Return [X, Y] of the center of cell containing provided text 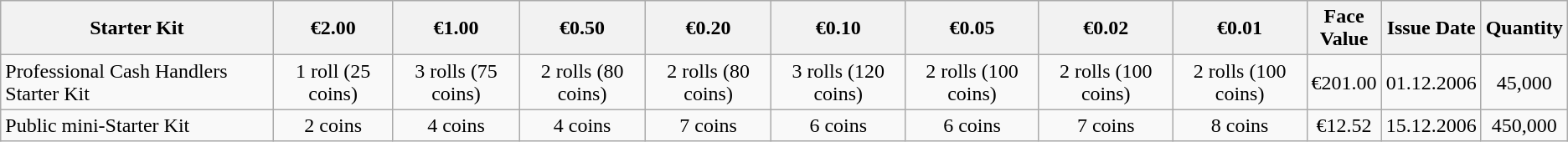
€0.10 [838, 28]
15.12.2006 [1431, 125]
45,000 [1524, 82]
€0.01 [1240, 28]
€201.00 [1344, 82]
€0.50 [583, 28]
1 roll (25 coins) [333, 82]
2 coins [333, 125]
8 coins [1240, 125]
€2.00 [333, 28]
€0.02 [1106, 28]
Face Value [1344, 28]
01.12.2006 [1431, 82]
€1.00 [456, 28]
€0.20 [709, 28]
Public mini-Starter Kit [137, 125]
450,000 [1524, 125]
Issue Date [1431, 28]
3 rolls (120 coins) [838, 82]
€12.52 [1344, 125]
Starter Kit [137, 28]
3 rolls (75 coins) [456, 82]
€0.05 [972, 28]
Professional Cash Handlers Starter Kit [137, 82]
Quantity [1524, 28]
